Output the [x, y] coordinate of the center of the cell containing the given text.  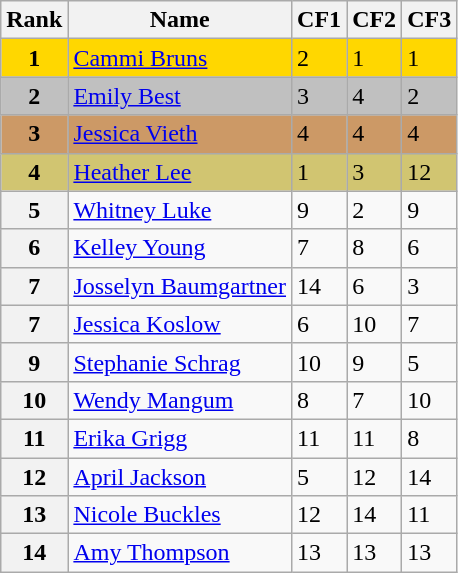
Kelley Young [180, 248]
Jessica Koslow [180, 324]
Name [180, 20]
CF2 [374, 20]
Rank [34, 20]
Cammi Bruns [180, 58]
Emily Best [180, 96]
Wendy Mangum [180, 400]
April Jackson [180, 477]
Jessica Vieth [180, 134]
Stephanie Schrag [180, 362]
Heather Lee [180, 172]
CF3 [430, 20]
Nicole Buckles [180, 515]
Josselyn Baumgartner [180, 286]
CF1 [320, 20]
Whitney Luke [180, 210]
Erika Grigg [180, 438]
Amy Thompson [180, 553]
